Scan for the cell matching the given text and deliver its [X, Y] coordinate at center. 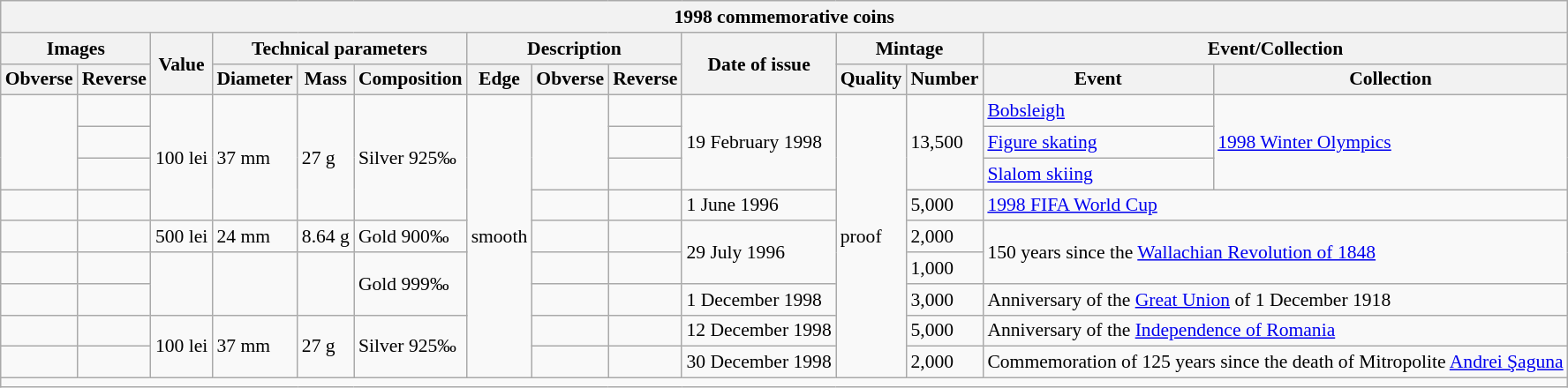
Diameter [254, 79]
30 December 1998 [758, 362]
1 December 1998 [758, 300]
Event/Collection [1275, 48]
150 years since the Wallachian Revolution of 1848 [1275, 252]
1 June 1996 [758, 205]
Bobsleigh [1098, 111]
1,000 [945, 268]
Date of issue [758, 63]
Anniversary of the Independence of Romania [1275, 331]
proof [871, 236]
Value [182, 63]
Description [575, 48]
13,500 [945, 143]
Collection [1391, 79]
Quality [871, 79]
Event [1098, 79]
Technical parameters [339, 48]
1998 commemorative coins [784, 17]
29 July 1996 [758, 252]
24 mm [254, 237]
3,000 [945, 300]
Mintage [909, 48]
12 December 1998 [758, 331]
19 February 1998 [758, 143]
smooth [500, 236]
Images [76, 48]
500 lei [182, 237]
Slalom skiing [1098, 174]
Gold 999‰ [411, 284]
Gold 900‰ [411, 237]
Composition [411, 79]
Commemoration of 125 years since the death of Mitropolite Andrei Şaguna [1275, 362]
Number [945, 79]
1998 Winter Olympics [1391, 143]
Edge [500, 79]
Anniversary of the Great Union of 1 December 1918 [1275, 300]
Figure skating [1098, 143]
Mass [326, 79]
1998 FIFA World Cup [1275, 205]
8.64 g [326, 237]
